Find where the given text appears and provide that cell's center as (X, Y) coordinate. 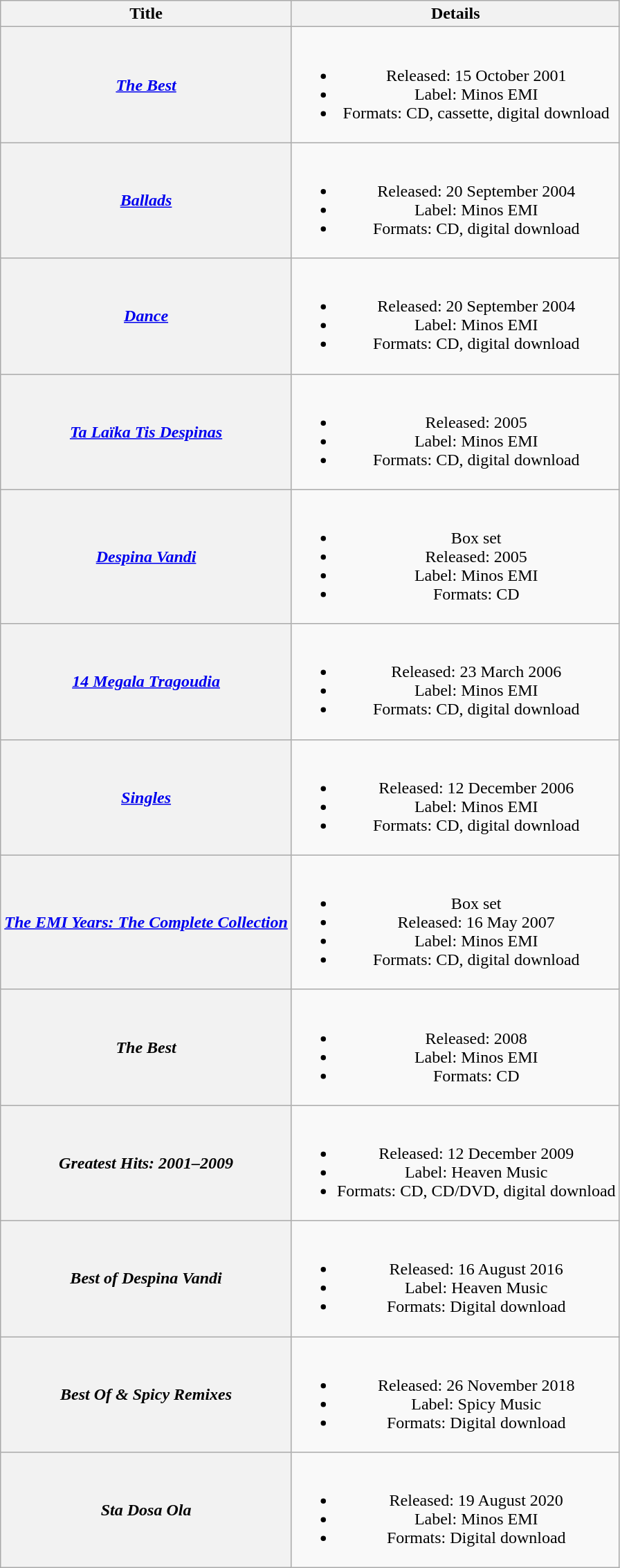
Box setReleased: 16 May 2007Label: Minos EMIFormats: CD, digital download (455, 922)
The EMI Years: The Complete Collection (147, 922)
Released: 2008Label: Minos EMIFormats: CD (455, 1047)
Released: 12 December 2009Label: Heaven MusicFormats: CD, CD/DVD, digital download (455, 1163)
Despina Vandi (147, 557)
Best Of & Spicy Remixes (147, 1394)
14 Megala Tragoudia (147, 681)
Released: 23 March 2006Label: Minos EMIFormats: CD, digital download (455, 681)
Title (147, 14)
Sta Dosa Ola (147, 1511)
Greatest Hits: 2001–2009 (147, 1163)
Released: 2005Label: Minos EMIFormats: CD, digital download (455, 432)
Released: 12 December 2006Label: Minos EMIFormats: CD, digital download (455, 797)
Released: 16 August 2016Label: Heaven MusicFormats: Digital download (455, 1278)
Best of Despina Vandi (147, 1278)
Details (455, 14)
Singles (147, 797)
Released: 26 November 2018Label: Spicy MusicFormats: Digital download (455, 1394)
Ballads (147, 201)
Dance (147, 316)
Released: 19 August 2020Label: Minos EMIFormats: Digital download (455, 1511)
Ta Laïka Tis Despinas (147, 432)
Box setReleased: 2005Label: Minos EMIFormats: CD (455, 557)
Released: 15 October 2001Label: Minos EMIFormats: CD, cassette, digital download (455, 84)
